Determine the [x, y] coordinate at the center of the cell enclosing the given text.  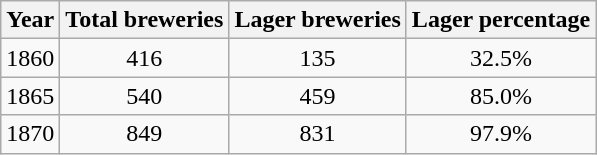
1860 [30, 58]
416 [144, 58]
85.0% [500, 96]
1865 [30, 96]
Year [30, 20]
Lager breweries [318, 20]
135 [318, 58]
32.5% [500, 58]
831 [318, 134]
Total breweries [144, 20]
Lager percentage [500, 20]
1870 [30, 134]
97.9% [500, 134]
540 [144, 96]
459 [318, 96]
849 [144, 134]
